Detect which cell encompasses the target text, then output its (x, y) center coordinate. 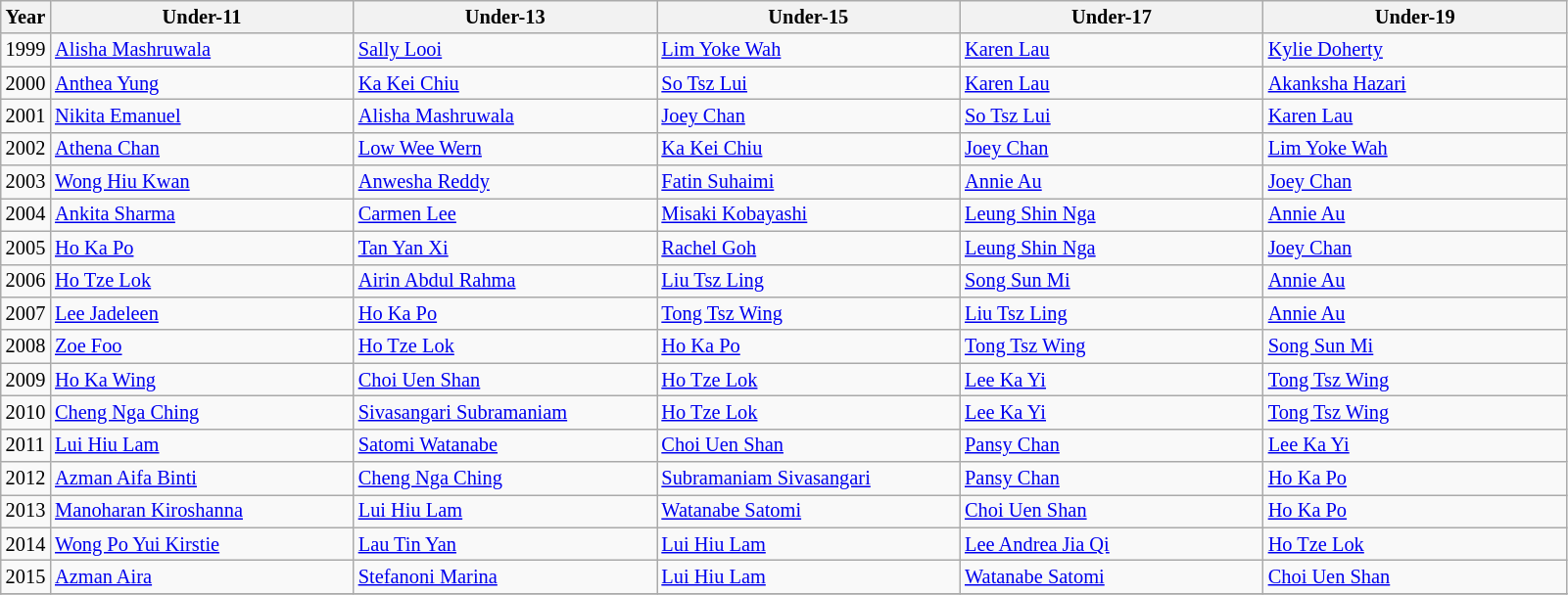
2003 (25, 182)
Lee Jadeleen (202, 313)
Azman Aira (202, 576)
Lee Andrea Jia Qi (1112, 544)
Year (25, 17)
Manoharan Kiroshanna (202, 511)
Wong Hiu Kwan (202, 182)
2005 (25, 248)
Stefanoni Marina (505, 576)
Akanksha Hazari (1415, 83)
Subramaniam Sivasangari (808, 479)
Misaki Kobayashi (808, 214)
Satomi Watanabe (505, 445)
2010 (25, 412)
1999 (25, 50)
2008 (25, 346)
Fatin Suhaimi (808, 182)
Under-15 (808, 17)
Athena Chan (202, 149)
2000 (25, 83)
Tan Yan Xi (505, 248)
Low Wee Wern (505, 149)
Sivasangari Subramaniam (505, 412)
Under-11 (202, 17)
Zoe Foo (202, 346)
2004 (25, 214)
2006 (25, 281)
2009 (25, 380)
Anthea Yung (202, 83)
2002 (25, 149)
Wong Po Yui Kirstie (202, 544)
Sally Looi (505, 50)
Airin Abdul Rahma (505, 281)
2007 (25, 313)
Kylie Doherty (1415, 50)
Ho Ka Wing (202, 380)
Under-13 (505, 17)
2011 (25, 445)
2012 (25, 479)
2013 (25, 511)
Azman Aifa Binti (202, 479)
Ankita Sharma (202, 214)
Under-19 (1415, 17)
Lau Tin Yan (505, 544)
Nikita Emanuel (202, 115)
Anwesha Reddy (505, 182)
2001 (25, 115)
Under-17 (1112, 17)
Carmen Lee (505, 214)
2014 (25, 544)
2015 (25, 576)
Rachel Goh (808, 248)
